Scan for the cell matching the given text and deliver its [x, y] coordinate at center. 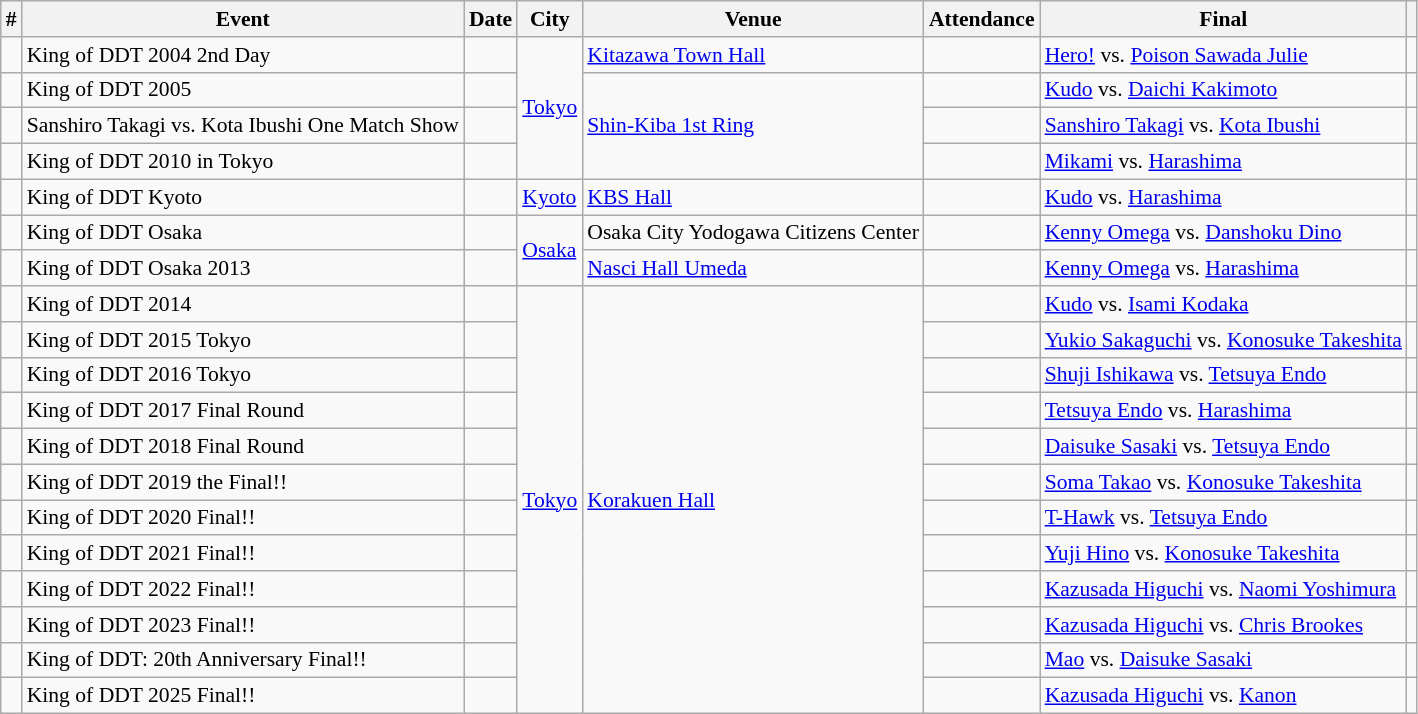
King of DDT 2018 Final Round [243, 447]
Daisuke Sasaki vs. Tetsuya Endo [1224, 447]
Kazusada Higuchi vs. Chris Brookes [1224, 625]
King of DDT 2004 2nd Day [243, 55]
King of DDT 2025 Final!! [243, 696]
King of DDT Osaka 2013 [243, 269]
Osaka [550, 250]
Kyoto [550, 197]
Kudo vs. Daichi Kakimoto [1224, 90]
King of DDT 2014 [243, 304]
Event [243, 19]
King of DDT 2020 Final!! [243, 518]
King of DDT 2005 [243, 90]
King of DDT: 20th Anniversary Final!! [243, 660]
Final [1224, 19]
Kazusada Higuchi vs. Kanon [1224, 696]
Sanshiro Takagi vs. Kota Ibushi [1224, 126]
Kenny Omega vs. Danshoku Dino [1224, 233]
T-Hawk vs. Tetsuya Endo [1224, 518]
King of DDT 2016 Tokyo [243, 375]
City [550, 19]
King of DDT 2023 Final!! [243, 625]
King of DDT 2015 Tokyo [243, 340]
Yuji Hino vs. Konosuke Takeshita [1224, 554]
# [12, 19]
Attendance [982, 19]
Mao vs. Daisuke Sasaki [1224, 660]
Shin-Kiba 1st Ring [753, 126]
Date [490, 19]
Tetsuya Endo vs. Harashima [1224, 411]
Sanshiro Takagi vs. Kota Ibushi One Match Show [243, 126]
Shuji Ishikawa vs. Tetsuya Endo [1224, 375]
King of DDT 2022 Final!! [243, 589]
Korakuen Hall [753, 500]
Osaka City Yodogawa Citizens Center [753, 233]
KBS Hall [753, 197]
Hero! vs. Poison Sawada Julie [1224, 55]
Kenny Omega vs. Harashima [1224, 269]
King of DDT Kyoto [243, 197]
King of DDT 2010 in Tokyo [243, 162]
Kudo vs. Harashima [1224, 197]
Mikami vs. Harashima [1224, 162]
Yukio Sakaguchi vs. Konosuke Takeshita [1224, 340]
King of DDT 2021 Final!! [243, 554]
Kudo vs. Isami Kodaka [1224, 304]
Soma Takao vs. Konosuke Takeshita [1224, 482]
Venue [753, 19]
King of DDT 2019 the Final!! [243, 482]
King of DDT Osaka [243, 233]
King of DDT 2017 Final Round [243, 411]
Nasci Hall Umeda [753, 269]
Kitazawa Town Hall [753, 55]
Kazusada Higuchi vs. Naomi Yoshimura [1224, 589]
